For the text-containing cell, return its midpoint in [x, y] coordinate format. 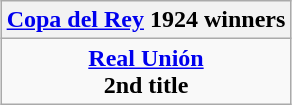
Real Unión2nd title [146, 72]
Copa del Rey 1924 winners [146, 20]
